From the cell containing the given text, extract its center point as [X, Y] coordinate. 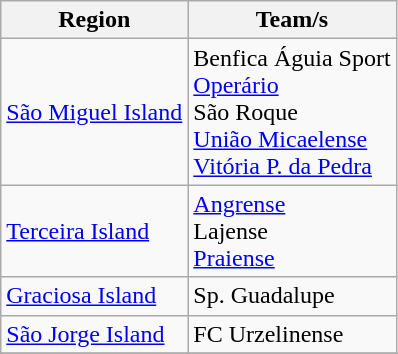
São Miguel Island [94, 112]
FC Urzelinense [292, 334]
Angrense Lajense Praiense [292, 231]
Terceira Island [94, 231]
Team/s [292, 20]
Region [94, 20]
São Jorge Island [94, 334]
Sp. Guadalupe [292, 296]
Benfica Águia Sport Operário São Roque União Micaelense Vitória P. da Pedra [292, 112]
Graciosa Island [94, 296]
